From the cell containing the given text, extract its center point as [X, Y] coordinate. 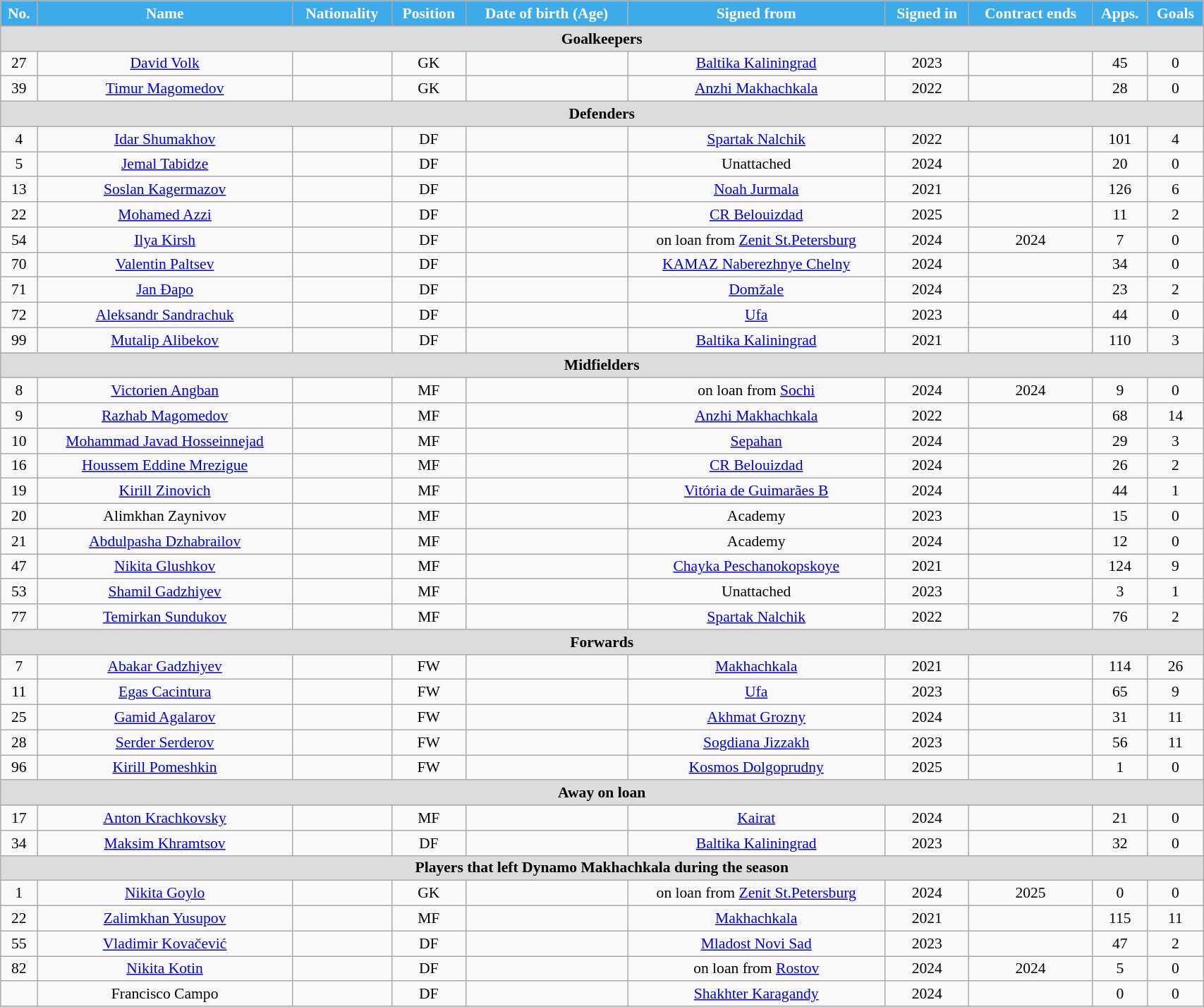
Nikita Goylo [165, 893]
110 [1120, 340]
Vladimir Kovačević [165, 943]
10 [19, 441]
Timur Magomedov [165, 89]
68 [1120, 416]
Nationality [341, 13]
Kirill Pomeshkin [165, 768]
Contract ends [1030, 13]
Chayka Peschanokopskoye [756, 567]
Signed in [927, 13]
45 [1120, 64]
Nikita Kotin [165, 969]
Goals [1175, 13]
No. [19, 13]
Position [429, 13]
Defenders [602, 114]
Signed from [756, 13]
8 [19, 391]
Midfielders [602, 366]
Kosmos Dolgoprudny [756, 768]
Akhmat Grozny [756, 718]
124 [1120, 567]
Maksim Khramtsov [165, 843]
Soslan Kagermazov [165, 190]
16 [19, 466]
Noah Jurmala [756, 190]
17 [19, 818]
25 [19, 718]
Shamil Gadzhiyev [165, 592]
13 [19, 190]
Francisco Campo [165, 994]
Shakhter Karagandy [756, 994]
76 [1120, 617]
Razhab Magomedov [165, 416]
Nikita Glushkov [165, 567]
Mutalip Alibekov [165, 340]
Serder Serderov [165, 742]
Domžale [756, 290]
23 [1120, 290]
19 [19, 491]
Ilya Kirsh [165, 240]
29 [1120, 441]
54 [19, 240]
39 [19, 89]
71 [19, 290]
Away on loan [602, 793]
Jan Đapo [165, 290]
Mohammad Javad Hosseinnejad [165, 441]
Abakar Gadzhiyev [165, 667]
on loan from Rostov [756, 969]
65 [1120, 692]
Name [165, 13]
Zalimkhan Yusupov [165, 919]
Date of birth (Age) [547, 13]
14 [1175, 416]
KAMAZ Naberezhnye Chelny [756, 265]
114 [1120, 667]
Gamid Agalarov [165, 718]
96 [19, 768]
Players that left Dynamo Makhachkala during the season [602, 868]
Kirill Zinovich [165, 491]
Egas Cacintura [165, 692]
56 [1120, 742]
99 [19, 340]
70 [19, 265]
Mladost Novi Sad [756, 943]
Aleksandr Sandrachuk [165, 315]
55 [19, 943]
Jemal Tabidze [165, 164]
82 [19, 969]
Houssem Eddine Mrezigue [165, 466]
Temirkan Sundukov [165, 617]
Alimkhan Zaynivov [165, 517]
27 [19, 64]
101 [1120, 139]
Abdulpasha Dzhabrailov [165, 541]
32 [1120, 843]
Sepahan [756, 441]
53 [19, 592]
77 [19, 617]
31 [1120, 718]
David Volk [165, 64]
72 [19, 315]
Sogdiana Jizzakh [756, 742]
Apps. [1120, 13]
12 [1120, 541]
Anton Krachkovsky [165, 818]
Goalkeepers [602, 39]
Kairat [756, 818]
6 [1175, 190]
Vitória de Guimarães B [756, 491]
Victorien Angban [165, 391]
Idar Shumakhov [165, 139]
Forwards [602, 642]
126 [1120, 190]
115 [1120, 919]
Mohamed Azzi [165, 215]
Valentin Paltsev [165, 265]
15 [1120, 517]
on loan from Sochi [756, 391]
